Return [X, Y] of the center of cell containing provided text 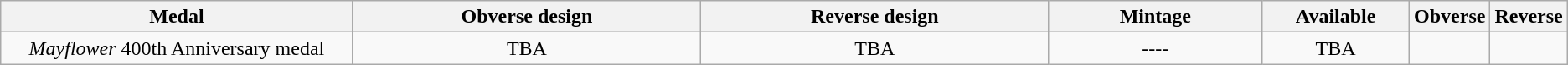
Obverse [1450, 17]
Medal [177, 17]
Obverse design [527, 17]
Mayflower 400th Anniversary medal [177, 48]
Available [1336, 17]
Mintage [1156, 17]
Reverse design [874, 17]
---- [1156, 48]
Reverse [1529, 17]
